Locate the cell with the specified text and output its [X, Y] center coordinate. 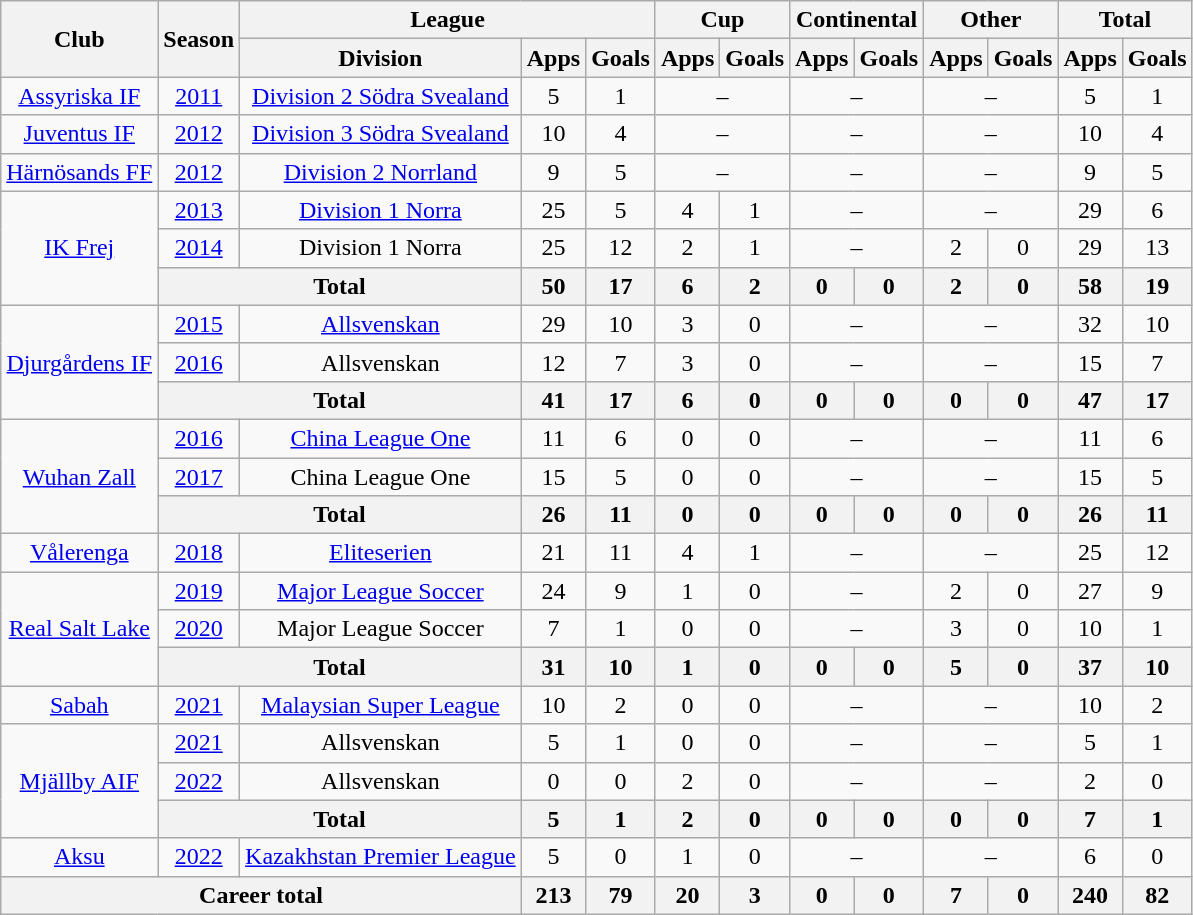
21 [553, 553]
IK Frej [80, 248]
37 [1090, 667]
2020 [199, 629]
79 [621, 895]
Mjällby AIF [80, 781]
41 [553, 400]
Club [80, 39]
Malaysian Super League [381, 705]
58 [1090, 286]
Wuhan Zall [80, 476]
Continental [857, 20]
Cup [722, 20]
Sabah [80, 705]
League [448, 20]
2011 [199, 96]
47 [1090, 400]
Vålerenga [80, 553]
Career total [261, 895]
2019 [199, 591]
Real Salt Lake [80, 629]
Other [991, 20]
2017 [199, 477]
Division 3 Södra Svealand [381, 134]
50 [553, 286]
Division 2 Södra Svealand [381, 96]
2014 [199, 248]
27 [1090, 591]
Assyriska IF [80, 96]
Season [199, 39]
Härnösands FF [80, 172]
2015 [199, 324]
32 [1090, 324]
19 [1157, 286]
Division 2 Norrland [381, 172]
82 [1157, 895]
Eliteserien [381, 553]
240 [1090, 895]
31 [553, 667]
24 [553, 591]
Division [381, 58]
13 [1157, 248]
2013 [199, 210]
Juventus IF [80, 134]
20 [687, 895]
Kazakhstan Premier League [381, 857]
213 [553, 895]
Aksu [80, 857]
Djurgårdens IF [80, 362]
2018 [199, 553]
